Locate the cell with the specified text and output its (x, y) center coordinate. 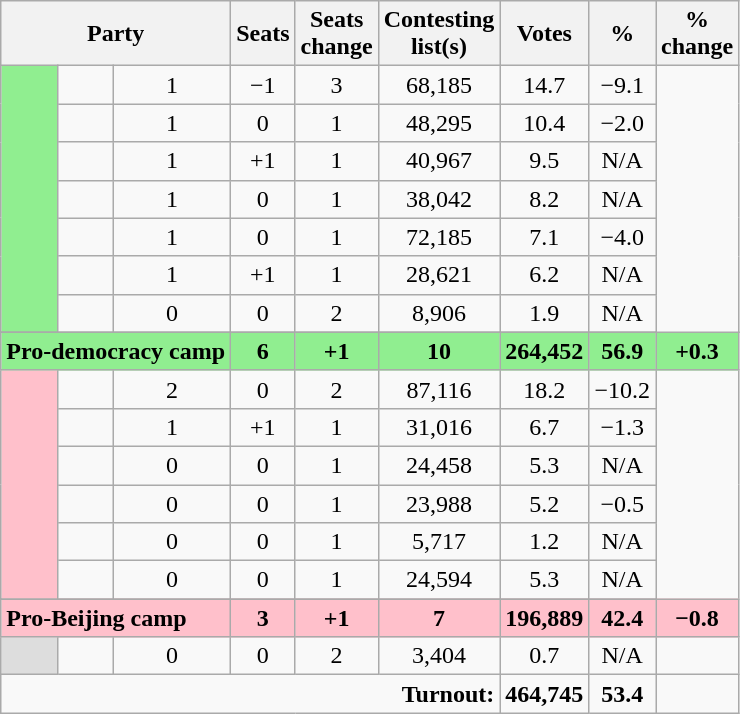
%change (698, 34)
6.7 (544, 427)
Contestinglist(s) (439, 34)
3,404 (439, 656)
5.2 (544, 503)
10 (439, 351)
Seats (263, 34)
% (622, 34)
−4.0 (622, 237)
464,745 (544, 694)
1.9 (544, 313)
−1.3 (622, 427)
24,594 (439, 580)
1.2 (544, 542)
Pro-democracy camp (116, 351)
7 (439, 618)
72,185 (439, 237)
28,621 (439, 275)
−2.0 (622, 123)
+0.3 (698, 351)
42.4 (622, 618)
38,042 (439, 199)
−9.1 (622, 85)
87,116 (439, 389)
8.2 (544, 199)
14.7 (544, 85)
264,452 (544, 351)
0.7 (544, 656)
40,967 (439, 161)
7.1 (544, 237)
−1 (263, 85)
6.2 (544, 275)
196,889 (544, 618)
−0.8 (698, 618)
9.5 (544, 161)
−0.5 (622, 503)
Pro-Beijing camp (116, 618)
−10.2 (622, 389)
Seatschange (336, 34)
10.4 (544, 123)
24,458 (439, 465)
6 (263, 351)
53.4 (622, 694)
5,717 (439, 542)
56.9 (622, 351)
48,295 (439, 123)
18.2 (544, 389)
23,988 (439, 503)
31,016 (439, 427)
68,185 (439, 85)
Votes (544, 34)
Party (116, 34)
8,906 (439, 313)
Turnout: (250, 694)
